Scan for the cell matching the given text and deliver its (X, Y) coordinate at center. 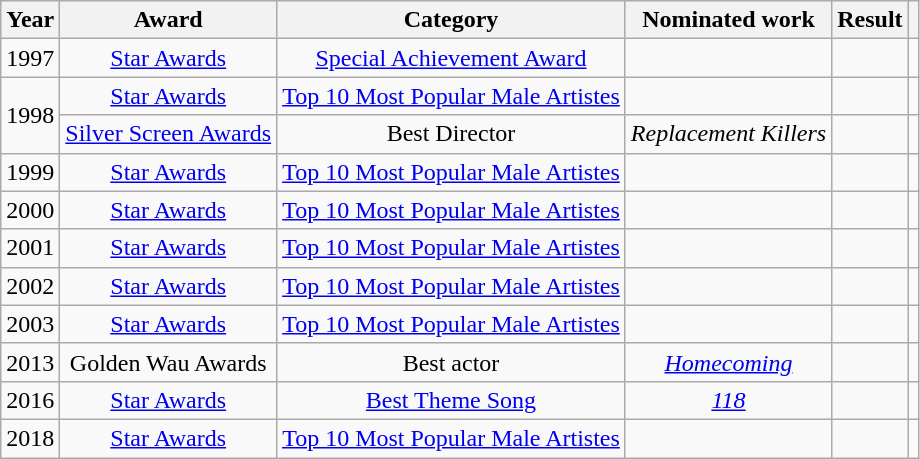
Best actor (452, 362)
2013 (30, 362)
Homecoming (728, 362)
1999 (30, 172)
2018 (30, 438)
Category (452, 20)
Award (168, 20)
2001 (30, 248)
2002 (30, 286)
Best Theme Song (452, 400)
Result (870, 20)
Year (30, 20)
118 (728, 400)
2016 (30, 400)
Golden Wau Awards (168, 362)
Replacement Killers (728, 134)
Best Director (452, 134)
Silver Screen Awards (168, 134)
Special Achievement Award (452, 58)
1998 (30, 115)
1997 (30, 58)
Nominated work (728, 20)
2003 (30, 324)
2000 (30, 210)
